Capture the cell that displays the provided text and extract its (X, Y) central coordinate. 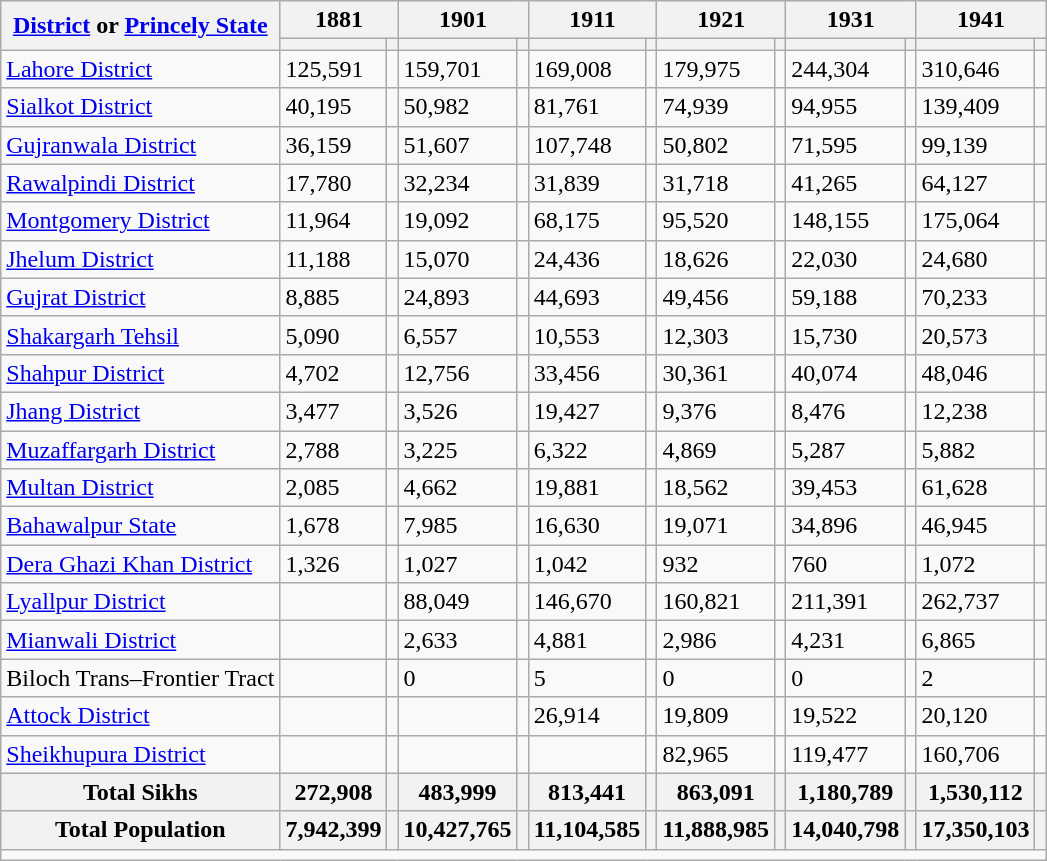
95,520 (716, 221)
2 (976, 678)
Sialkot District (140, 107)
15,730 (846, 335)
813,441 (587, 792)
24,680 (976, 259)
31,718 (716, 183)
148,155 (846, 221)
262,737 (976, 602)
20,573 (976, 335)
4,231 (846, 640)
31,839 (587, 183)
5,882 (976, 449)
26,914 (587, 716)
40,195 (334, 107)
Montgomery District (140, 221)
11,104,585 (587, 830)
Total Sikhs (140, 792)
19,881 (587, 488)
3,477 (334, 411)
160,821 (716, 602)
932 (716, 564)
1911 (592, 20)
District or Princely State (140, 26)
16,630 (587, 526)
1901 (463, 20)
125,591 (334, 69)
8,885 (334, 297)
3,225 (458, 449)
119,477 (846, 754)
760 (846, 564)
Gujranwala District (140, 145)
Bahawalpur State (140, 526)
20,120 (976, 716)
51,607 (458, 145)
44,693 (587, 297)
19,427 (587, 411)
11,888,985 (716, 830)
160,706 (976, 754)
34,896 (846, 526)
Attock District (140, 716)
Sheikhupura District (140, 754)
24,436 (587, 259)
24,893 (458, 297)
5,090 (334, 335)
1941 (981, 20)
863,091 (716, 792)
Lahore District (140, 69)
40,074 (846, 373)
74,939 (716, 107)
12,756 (458, 373)
17,780 (334, 183)
17,350,103 (976, 830)
169,008 (587, 69)
Shakargarh Tehsil (140, 335)
19,092 (458, 221)
88,049 (458, 602)
94,955 (846, 107)
179,975 (716, 69)
1921 (722, 20)
8,476 (846, 411)
5 (587, 678)
81,761 (587, 107)
Total Population (140, 830)
18,626 (716, 259)
Muzaffargarh District (140, 449)
10,553 (587, 335)
10,427,765 (458, 830)
1,180,789 (846, 792)
12,238 (976, 411)
19,809 (716, 716)
64,127 (976, 183)
2,788 (334, 449)
Lyallpur District (140, 602)
107,748 (587, 145)
1931 (851, 20)
4,662 (458, 488)
1,042 (587, 564)
Jhang District (140, 411)
68,175 (587, 221)
4,881 (587, 640)
1,326 (334, 564)
2,085 (334, 488)
175,064 (976, 221)
12,303 (716, 335)
2,986 (716, 640)
1,530,112 (976, 792)
211,391 (846, 602)
33,456 (587, 373)
7,985 (458, 526)
19,522 (846, 716)
71,595 (846, 145)
30,361 (716, 373)
49,456 (716, 297)
6,557 (458, 335)
5,287 (846, 449)
2,633 (458, 640)
99,139 (976, 145)
Multan District (140, 488)
Gujrat District (140, 297)
3,526 (458, 411)
483,999 (458, 792)
6,322 (587, 449)
11,188 (334, 259)
18,562 (716, 488)
50,982 (458, 107)
Rawalpindi District (140, 183)
4,869 (716, 449)
1881 (339, 20)
244,304 (846, 69)
1,072 (976, 564)
9,376 (716, 411)
48,046 (976, 373)
Dera Ghazi Khan District (140, 564)
1,678 (334, 526)
59,188 (846, 297)
Mianwali District (140, 640)
36,159 (334, 145)
19,071 (716, 526)
139,409 (976, 107)
1,027 (458, 564)
39,453 (846, 488)
32,234 (458, 183)
159,701 (458, 69)
61,628 (976, 488)
Biloch Trans–Frontier Tract (140, 678)
14,040,798 (846, 830)
82,965 (716, 754)
15,070 (458, 259)
7,942,399 (334, 830)
Shahpur District (140, 373)
310,646 (976, 69)
6,865 (976, 640)
46,945 (976, 526)
11,964 (334, 221)
146,670 (587, 602)
70,233 (976, 297)
50,802 (716, 145)
Jhelum District (140, 259)
22,030 (846, 259)
272,908 (334, 792)
4,702 (334, 373)
41,265 (846, 183)
